From the cell containing the given text, extract its center point as (x, y) coordinate. 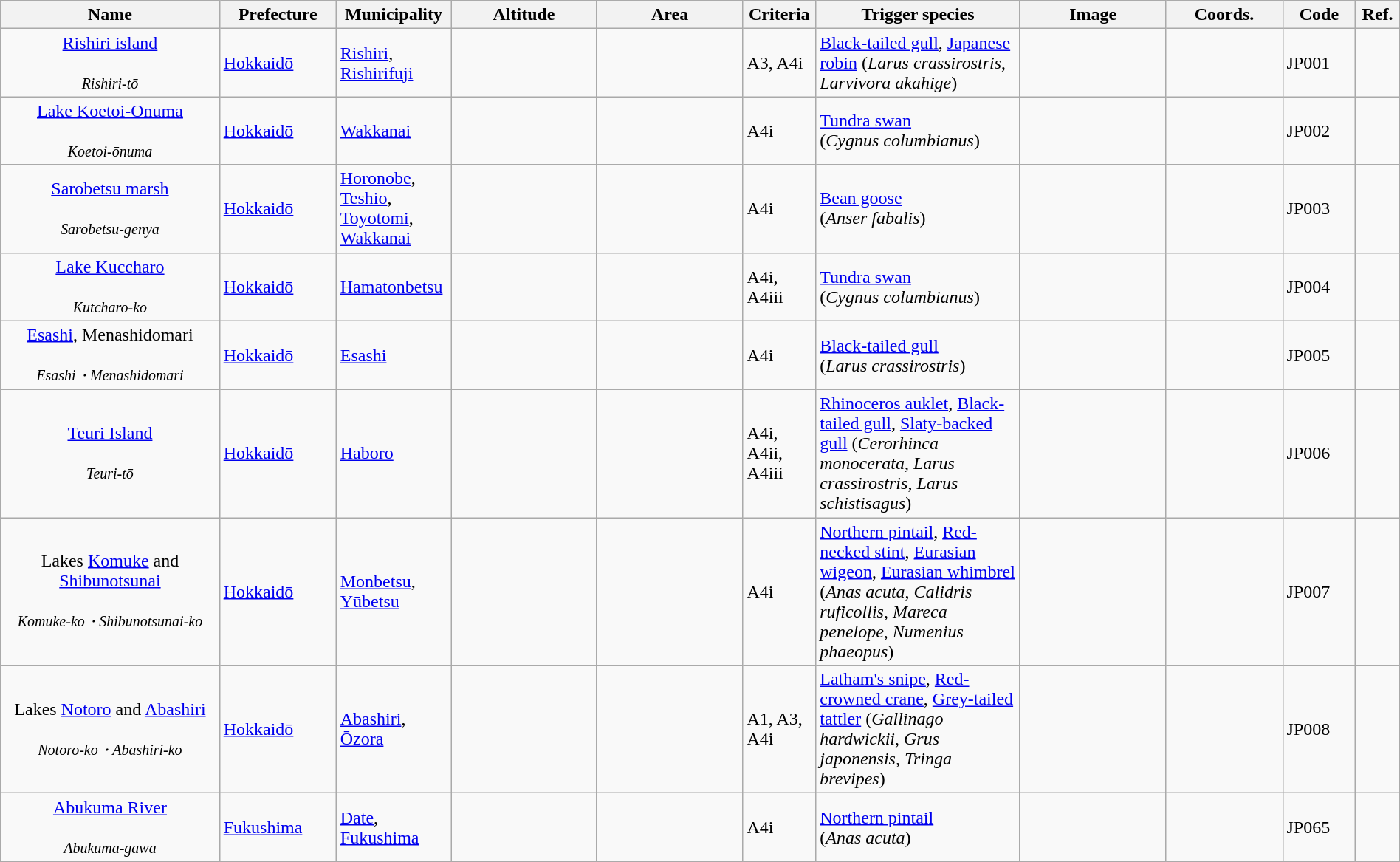
Image (1093, 15)
Hamatonbetsu (393, 287)
A4i, A4iii (780, 287)
Monbetsu, Yūbetsu (393, 592)
Fukushima (278, 827)
JP005 (1319, 355)
Bean goose(Anser fabalis) (919, 208)
JP003 (1319, 208)
JP065 (1319, 827)
Abukuma RiverAbukuma-gawa (110, 827)
Northern pintail, Red-necked stint, Eurasian wigeon, Eurasian whimbrel (Anas acuta, Calidris ruficollis, Mareca penelope, Numenius phaeopus) (919, 592)
Latham's snipe, Red-crowned crane, Grey-tailed tattler (Gallinago hardwickii, Grus japonensis, Tringa brevipes) (919, 730)
Coords. (1224, 15)
JP002 (1319, 131)
Abashiri, Ōzora (393, 730)
Northern pintail(Anas acuta) (919, 827)
JP004 (1319, 287)
Lakes Notoro and AbashiriNotoro-ko・Abashiri-ko (110, 730)
Altitude (524, 15)
Sarobetsu marshSarobetsu-genya (110, 208)
Criteria (780, 15)
A1, A3, A4i (780, 730)
Area (670, 15)
Horonobe, Teshio, Toyotomi, Wakkanai (393, 208)
Wakkanai (393, 131)
Lakes Komuke and ShibunotsunaiKomuke-ko・Shibunotsunai-ko (110, 592)
Rishiri, Rishirifuji (393, 63)
Prefecture (278, 15)
Name (110, 15)
JP006 (1319, 454)
Municipality (393, 15)
Rishiri islandRishiri-tō (110, 63)
Lake KuccharoKutcharo-ko (110, 287)
JP008 (1319, 730)
Haboro (393, 454)
Rhinoceros auklet, Black-tailed gull, Slaty-backed gull (Cerorhinca monocerata, Larus crassirostris, Larus schistisagus) (919, 454)
A3, A4i (780, 63)
Teuri IslandTeuri-tō (110, 454)
Ref. (1378, 15)
Black-tailed gull, Japanese robin (Larus crassirostris, Larvivora akahige) (919, 63)
JP001 (1319, 63)
JP007 (1319, 592)
Esashi, MenashidomariEsashi・Menashidomari (110, 355)
Code (1319, 15)
Trigger species (919, 15)
Lake Koetoi-OnumaKoetoi-ōnuma (110, 131)
Esashi (393, 355)
Date, Fukushima (393, 827)
A4i, A4ii, A4iii (780, 454)
Black-tailed gull(Larus crassirostris) (919, 355)
